Return [x, y] of the center of cell containing provided text 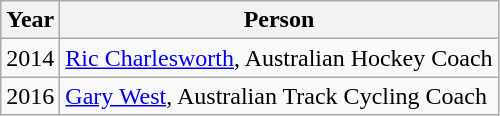
Person [279, 20]
2016 [30, 96]
2014 [30, 58]
Year [30, 20]
Ric Charlesworth, Australian Hockey Coach [279, 58]
Gary West, Australian Track Cycling Coach [279, 96]
